Return (X, Y) of the center of cell containing provided text 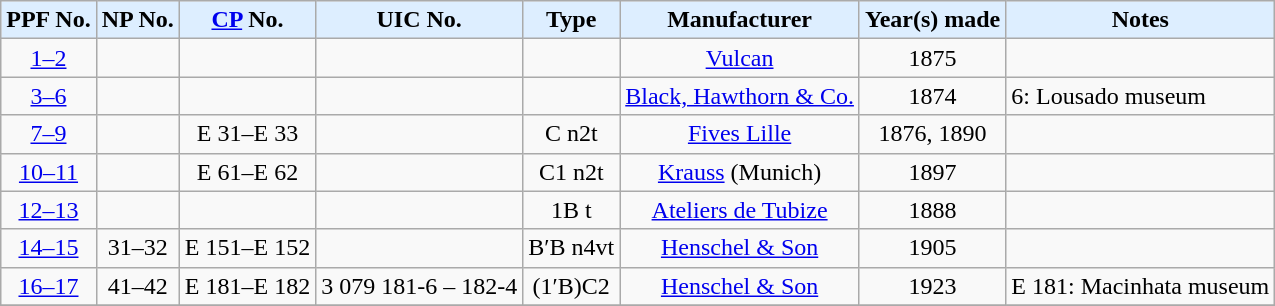
CP No. (247, 20)
14–15 (48, 248)
6: Lousado museum (1140, 96)
1B t (572, 210)
C n2t (572, 134)
E 181: Macinhata museum (1140, 286)
3–6 (48, 96)
12–13 (48, 210)
31–32 (138, 248)
E 151–E 152 (247, 248)
E 31–E 33 (247, 134)
Type (572, 20)
1888 (932, 210)
E 181–E 182 (247, 286)
B′B n4vt (572, 248)
NP No. (138, 20)
1897 (932, 172)
16–17 (48, 286)
10–11 (48, 172)
41–42 (138, 286)
Ateliers de Tubize (740, 210)
Fives Lille (740, 134)
PPF No. (48, 20)
Krauss (Munich) (740, 172)
UIC No. (420, 20)
1875 (932, 58)
Black, Hawthorn & Co. (740, 96)
Manufacturer (740, 20)
1905 (932, 248)
E 61–E 62 (247, 172)
(1′B)C2 (572, 286)
Vulcan (740, 58)
1874 (932, 96)
1923 (932, 286)
Year(s) made (932, 20)
C1 n2t (572, 172)
1876, 1890 (932, 134)
7–9 (48, 134)
1–2 (48, 58)
Notes (1140, 20)
3 079 181-6 – 182-4 (420, 286)
